Provide the (x, y) coordinate of the cell's center where the given text is located.  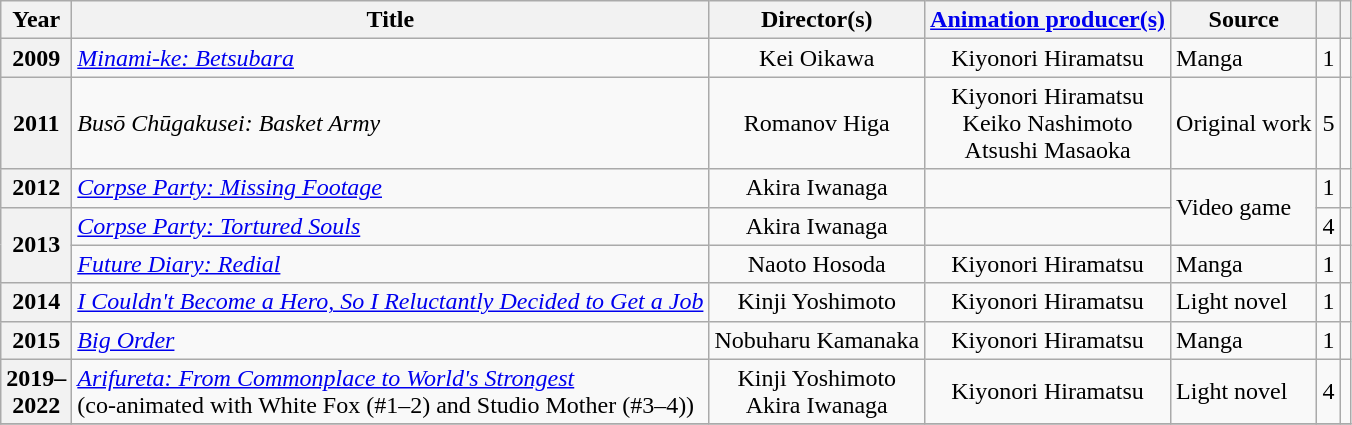
2013 (36, 245)
5 (1328, 123)
Title (390, 20)
Kei Oikawa (817, 58)
Nobuharu Kamanaka (817, 340)
2014 (36, 302)
Animation producer(s) (1048, 20)
Original work (1244, 123)
2009 (36, 58)
Kiyonori HiramatsuKeiko NashimotoAtsushi Masaoka (1048, 123)
I Couldn't Become a Hero, So I Reluctantly Decided to Get a Job (390, 302)
Video game (1244, 207)
Naoto Hosoda (817, 264)
2015 (36, 340)
Corpse Party: Tortured Souls (390, 226)
Corpse Party: Missing Footage (390, 188)
2019–2022 (36, 392)
Busō Chūgakusei: Basket Army (390, 123)
2011 (36, 123)
Minami-ke: Betsubara (390, 58)
Kinji Yoshimoto Akira Iwanaga (817, 392)
Director(s) (817, 20)
Romanov Higa (817, 123)
Kinji Yoshimoto (817, 302)
2012 (36, 188)
Future Diary: Redial (390, 264)
Arifureta: From Commonplace to World's Strongest(co-animated with White Fox (#1–2) and Studio Mother (#3–4)) (390, 392)
Year (36, 20)
Big Order (390, 340)
Source (1244, 20)
